Output the (X, Y) coordinate of the center of the cell containing the given text.  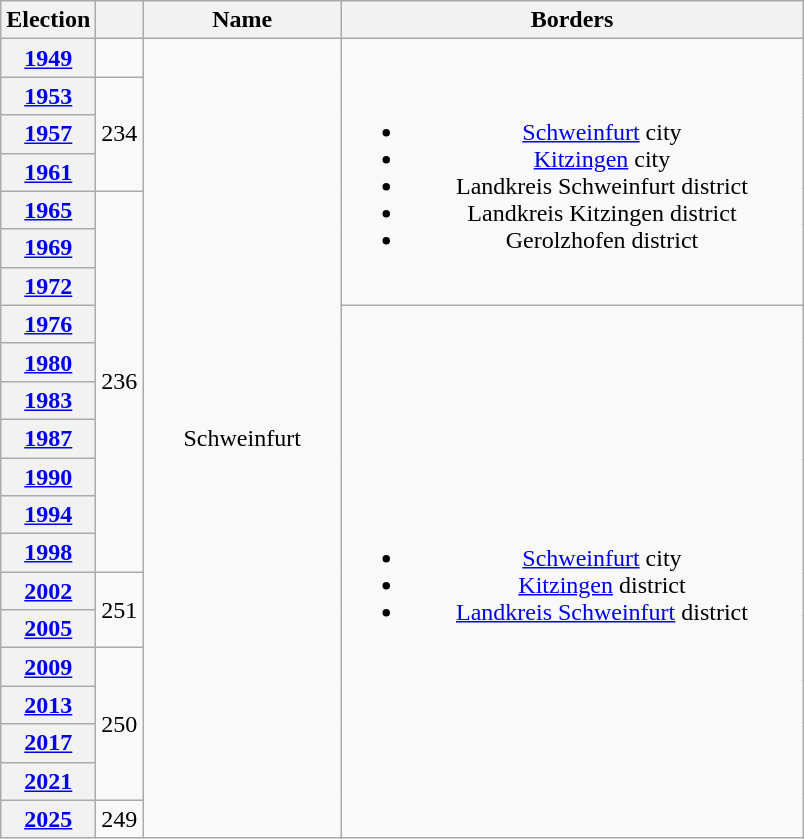
250 (120, 724)
2005 (48, 629)
1953 (48, 96)
1994 (48, 515)
2009 (48, 667)
1961 (48, 172)
1987 (48, 438)
1976 (48, 324)
1957 (48, 134)
2002 (48, 591)
1969 (48, 248)
Election (48, 20)
1980 (48, 362)
251 (120, 610)
Borders (572, 20)
2021 (48, 781)
1990 (48, 477)
1965 (48, 210)
234 (120, 134)
Name (242, 20)
236 (120, 382)
Schweinfurt (242, 438)
1983 (48, 400)
2013 (48, 705)
1998 (48, 553)
Schweinfurt cityKitzingen districtLandkreis Schweinfurt district (572, 572)
249 (120, 819)
1972 (48, 286)
1949 (48, 58)
Schweinfurt cityKitzingen cityLandkreis Schweinfurt districtLandkreis Kitzingen districtGerolzhofen district (572, 172)
2025 (48, 819)
2017 (48, 743)
